From the cell containing the given text, extract its center point as [x, y] coordinate. 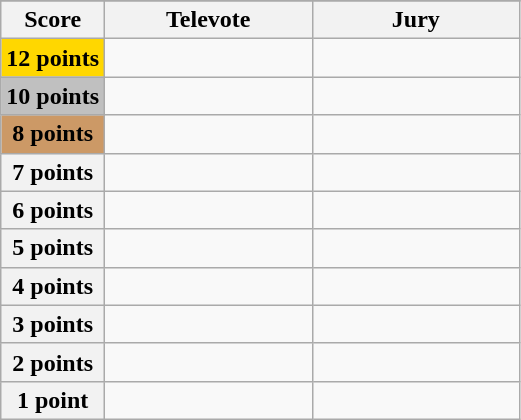
8 points [53, 134]
7 points [53, 172]
2 points [53, 362]
Score [53, 20]
Jury [416, 20]
10 points [53, 96]
5 points [53, 248]
Televote [209, 20]
12 points [53, 58]
3 points [53, 324]
4 points [53, 286]
1 point [53, 400]
6 points [53, 210]
